Return the (X, Y) coordinate for the center point of the cell that contains the specified text.  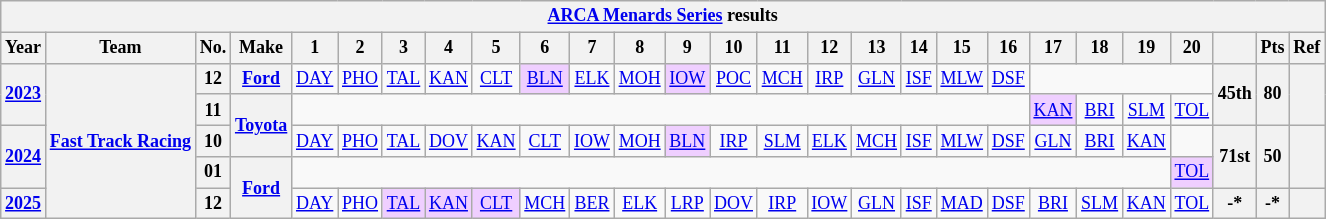
9 (688, 48)
8 (640, 48)
MAD (962, 204)
7 (592, 48)
20 (1192, 48)
Toyota (262, 125)
4 (449, 48)
19 (1146, 48)
Pts (1272, 48)
Year (24, 48)
1 (315, 48)
16 (1008, 48)
3 (403, 48)
17 (1053, 48)
2024 (24, 156)
6 (545, 48)
14 (918, 48)
15 (962, 48)
5 (496, 48)
ARCA Menards Series results (663, 16)
POC (734, 78)
80 (1272, 94)
LRP (688, 204)
Team (120, 48)
No. (212, 48)
2 (360, 48)
2025 (24, 204)
13 (877, 48)
2023 (24, 94)
Fast Track Racing (120, 141)
Ref (1307, 48)
01 (212, 172)
Make (262, 48)
18 (1100, 48)
50 (1272, 156)
BER (592, 204)
45th (1234, 94)
71st (1234, 156)
